Provide the [x, y] coordinate of the cell's center where the given text is located.  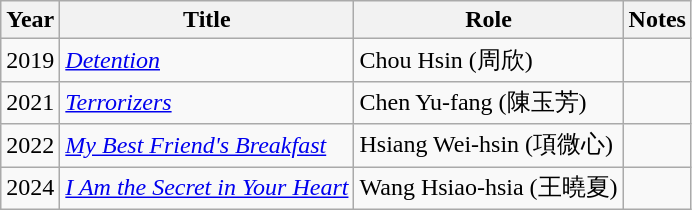
2021 [30, 102]
Title [207, 20]
Role [488, 20]
Notes [657, 20]
Hsiang Wei-hsin (項微心) [488, 146]
2022 [30, 146]
2019 [30, 60]
Chou Hsin (周欣) [488, 60]
Chen Yu-fang (陳玉芳) [488, 102]
Detention [207, 60]
2024 [30, 188]
Terrorizers [207, 102]
Year [30, 20]
Wang Hsiao-hsia (王曉夏) [488, 188]
I Am the Secret in Your Heart [207, 188]
My Best Friend's Breakfast [207, 146]
